Find where the given text appears and provide that cell's center as [X, Y] coordinate. 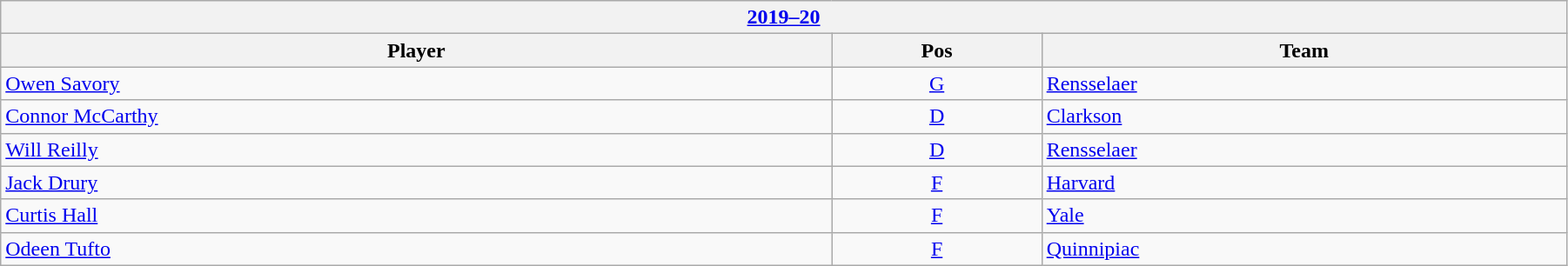
Curtis Hall [416, 216]
Odeen Tufto [416, 249]
Owen Savory [416, 83]
Clarkson [1303, 116]
Pos [936, 50]
2019–20 [784, 17]
Team [1303, 50]
Connor McCarthy [416, 116]
Harvard [1303, 183]
Jack Drury [416, 183]
G [936, 83]
Yale [1303, 216]
Quinnipiac [1303, 249]
Will Reilly [416, 150]
Player [416, 50]
